Detect which cell encompasses the target text, then output its [X, Y] center coordinate. 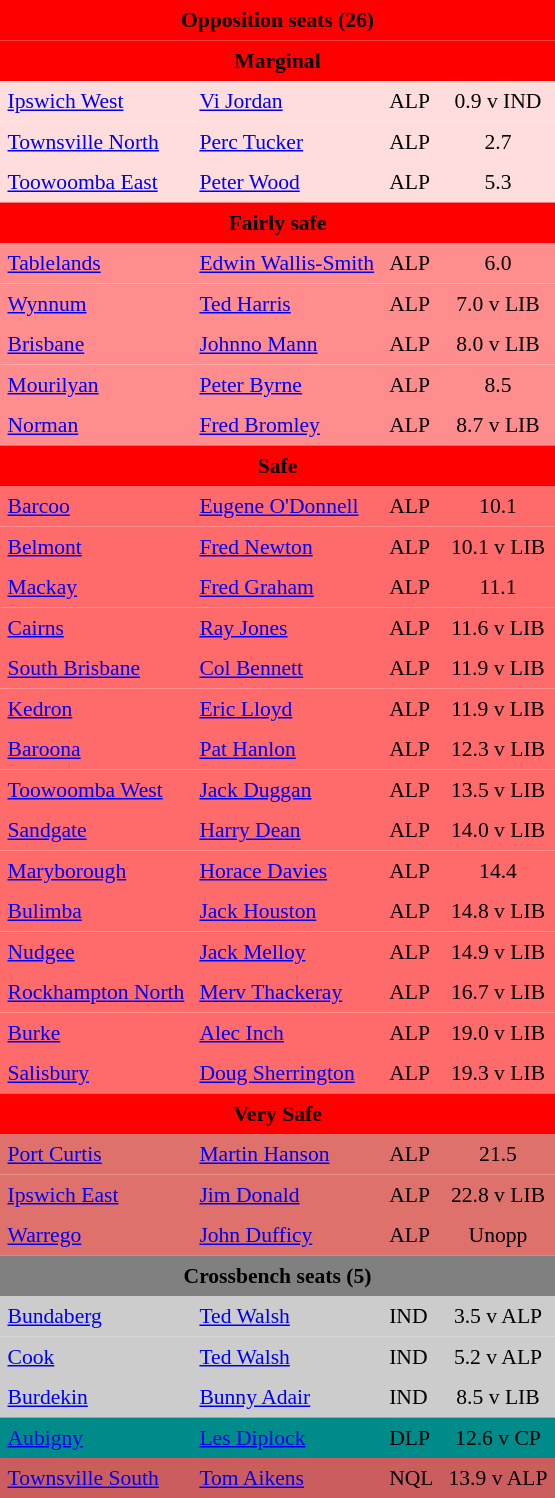
10.1 [498, 506]
Eugene O'Donnell [287, 506]
Mourilyan [96, 384]
NQL [412, 1478]
Toowoomba West [96, 789]
Tom Aikens [287, 1478]
6.0 [498, 263]
8.0 v LIB [498, 344]
Sandgate [96, 830]
Vi Jordan [287, 101]
Maryborough [96, 870]
Salisbury [96, 1073]
0.9 v IND [498, 101]
Brisbane [96, 344]
Very Safe [278, 1113]
Horace Davies [287, 870]
13.5 v LIB [498, 789]
Alec Inch [287, 1032]
Port Curtis [96, 1154]
Opposition seats (26) [278, 20]
John Dufficy [287, 1235]
Baroona [96, 749]
Cairns [96, 627]
Cook [96, 1356]
Jack Melloy [287, 951]
Jack Houston [287, 911]
14.0 v LIB [498, 830]
Ted Harris [287, 303]
Harry Dean [287, 830]
Merv Thackeray [287, 992]
14.4 [498, 870]
Les Diplock [287, 1437]
11.1 [498, 587]
Fred Graham [287, 587]
5.3 [498, 182]
5.2 v ALP [498, 1356]
14.8 v LIB [498, 911]
8.5 [498, 384]
Mackay [96, 587]
10.1 v LIB [498, 546]
22.8 v LIB [498, 1194]
Unopp [498, 1235]
Norman [96, 425]
Belmont [96, 546]
Warrego [96, 1235]
Rockhampton North [96, 992]
Kedron [96, 708]
21.5 [498, 1154]
Marginal [278, 60]
Peter Byrne [287, 384]
12.3 v LIB [498, 749]
Burdekin [96, 1397]
South Brisbane [96, 668]
Ipswich West [96, 101]
Ipswich East [96, 1194]
3.5 v ALP [498, 1316]
8.5 v LIB [498, 1397]
Johnno Mann [287, 344]
19.3 v LIB [498, 1073]
Col Bennett [287, 668]
Jim Donald [287, 1194]
Doug Sherrington [287, 1073]
Bunny Adair [287, 1397]
Pat Hanlon [287, 749]
DLP [412, 1437]
Safe [278, 465]
Barcoo [96, 506]
2.7 [498, 141]
Townsville South [96, 1478]
Eric Lloyd [287, 708]
Tablelands [96, 263]
Aubigny [96, 1437]
Jack Duggan [287, 789]
Toowoomba East [96, 182]
Nudgee [96, 951]
13.9 v ALP [498, 1478]
Peter Wood [287, 182]
Crossbench seats (5) [278, 1275]
11.6 v LIB [498, 627]
14.9 v LIB [498, 951]
Ray Jones [287, 627]
16.7 v LIB [498, 992]
Bulimba [96, 911]
Burke [96, 1032]
8.7 v LIB [498, 425]
Fred Bromley [287, 425]
Martin Hanson [287, 1154]
Edwin Wallis-Smith [287, 263]
Wynnum [96, 303]
Bundaberg [96, 1316]
12.6 v CP [498, 1437]
Perc Tucker [287, 141]
Townsville North [96, 141]
Fairly safe [278, 222]
Fred Newton [287, 546]
7.0 v LIB [498, 303]
19.0 v LIB [498, 1032]
